Extract the (x, y) coordinate from the center of the cell holding the provided text.  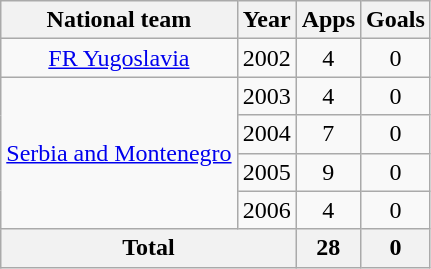
Apps (328, 20)
Serbia and Montenegro (119, 153)
Goals (396, 20)
Total (148, 248)
FR Yugoslavia (119, 58)
2002 (266, 58)
2006 (266, 210)
2005 (266, 172)
9 (328, 172)
National team (119, 20)
28 (328, 248)
Year (266, 20)
2003 (266, 96)
7 (328, 134)
2004 (266, 134)
